Capture the cell that displays the provided text and extract its (X, Y) central coordinate. 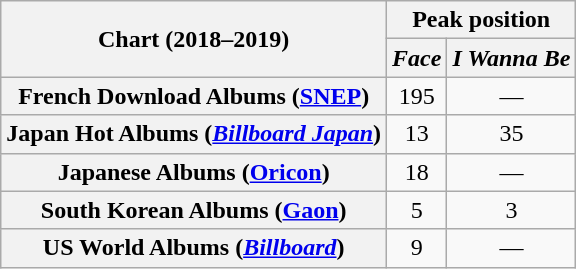
Chart (2018–2019) (194, 39)
Peak position (482, 20)
US World Albums (Billboard) (194, 248)
Face (417, 58)
French Download Albums (SNEP) (194, 96)
18 (417, 172)
9 (417, 248)
I Wanna Be (512, 58)
5 (417, 210)
Japan Hot Albums (Billboard Japan) (194, 134)
13 (417, 134)
3 (512, 210)
35 (512, 134)
Japanese Albums (Oricon) (194, 172)
South Korean Albums (Gaon) (194, 210)
195 (417, 96)
